Extract the [X, Y] coordinate from the center of the cell holding the provided text.  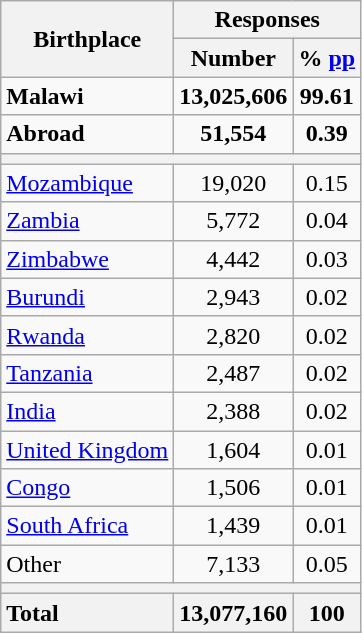
2,388 [234, 411]
13,025,606 [234, 96]
99.61 [327, 96]
51,554 [234, 134]
5,772 [234, 221]
Rwanda [88, 335]
Mozambique [88, 183]
13,077,160 [234, 613]
United Kingdom [88, 449]
Number [234, 58]
0.03 [327, 259]
7,133 [234, 564]
South Africa [88, 526]
1,506 [234, 488]
Birthplace [88, 39]
Zambia [88, 221]
Congo [88, 488]
1,439 [234, 526]
1,604 [234, 449]
Zimbabwe [88, 259]
2,943 [234, 297]
0.39 [327, 134]
Burundi [88, 297]
India [88, 411]
2,820 [234, 335]
Other [88, 564]
Tanzania [88, 373]
0.05 [327, 564]
100 [327, 613]
% pp [327, 58]
0.15 [327, 183]
0.04 [327, 221]
Responses [268, 20]
4,442 [234, 259]
Malawi [88, 96]
Total [88, 613]
19,020 [234, 183]
Abroad [88, 134]
2,487 [234, 373]
